Return the (x, y) coordinate for the center point of the cell that contains the specified text.  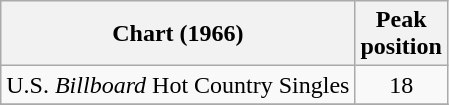
U.S. Billboard Hot Country Singles (178, 85)
18 (401, 85)
Chart (1966) (178, 34)
Peakposition (401, 34)
